Locate the cell with the specified text and output its [x, y] center coordinate. 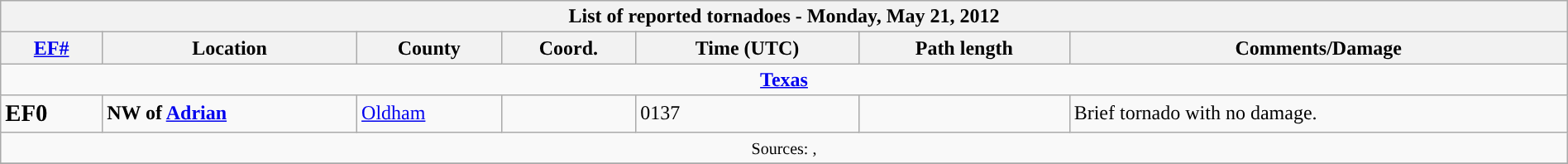
Sources: , [784, 147]
Oldham [429, 113]
Time (UTC) [748, 48]
Coord. [569, 48]
Location [230, 48]
Brief tornado with no damage. [1318, 113]
Texas [784, 80]
Comments/Damage [1318, 48]
EF# [51, 48]
Path length [964, 48]
County [429, 48]
NW of Adrian [230, 113]
List of reported tornadoes - Monday, May 21, 2012 [784, 17]
EF0 [51, 113]
0137 [748, 113]
